Determine the [x, y] coordinate at the center of the cell enclosing the given text.  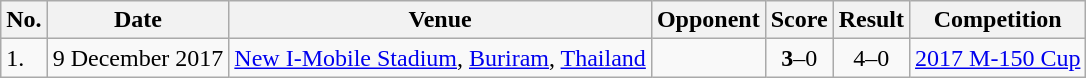
Opponent [708, 20]
Result [871, 20]
3–0 [799, 58]
Venue [440, 20]
No. [24, 20]
Competition [998, 20]
2017 M-150 Cup [998, 58]
4–0 [871, 58]
9 December 2017 [138, 58]
New I-Mobile Stadium, Buriram, Thailand [440, 58]
1. [24, 58]
Date [138, 20]
Score [799, 20]
